Capture the cell that displays the provided text and extract its (x, y) central coordinate. 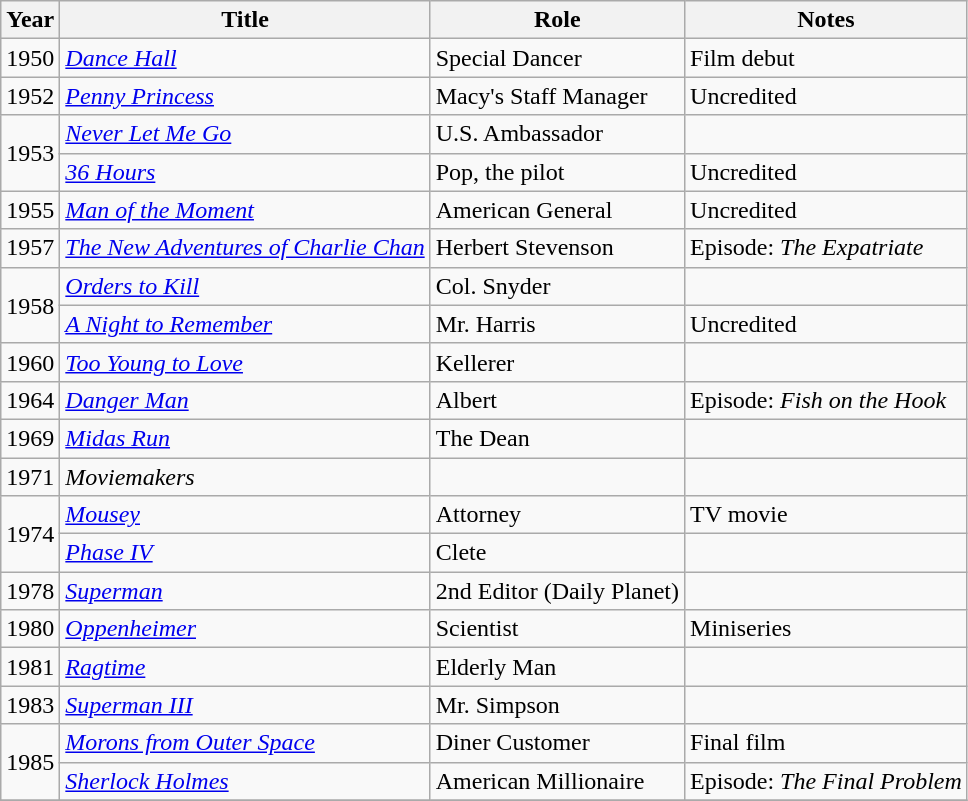
Final film (826, 743)
2nd Editor (Daily Planet) (557, 591)
Danger Man (245, 400)
1952 (30, 96)
Macy's Staff Manager (557, 96)
Mr. Simpson (557, 705)
Episode: Fish on the Hook (826, 400)
Man of the Moment (245, 210)
Mr. Harris (557, 324)
Pop, the pilot (557, 172)
Dance Hall (245, 58)
Film debut (826, 58)
Moviemakers (245, 477)
Albert (557, 400)
Diner Customer (557, 743)
Mousey (245, 515)
American Millionaire (557, 781)
1964 (30, 400)
1960 (30, 362)
Herbert Stevenson (557, 248)
1980 (30, 629)
1981 (30, 667)
1978 (30, 591)
The New Adventures of Charlie Chan (245, 248)
Morons from Outer Space (245, 743)
1974 (30, 534)
Col. Snyder (557, 286)
A Night to Remember (245, 324)
Role (557, 20)
Notes (826, 20)
1983 (30, 705)
1950 (30, 58)
Midas Run (245, 438)
36 Hours (245, 172)
1971 (30, 477)
Kellerer (557, 362)
Year (30, 20)
Orders to Kill (245, 286)
Title (245, 20)
Superman III (245, 705)
Special Dancer (557, 58)
The Dean (557, 438)
1969 (30, 438)
Scientist (557, 629)
1957 (30, 248)
1953 (30, 153)
Never Let Me Go (245, 134)
U.S. Ambassador (557, 134)
1958 (30, 305)
Attorney (557, 515)
Clete (557, 553)
Episode: The Final Problem (826, 781)
Sherlock Holmes (245, 781)
Too Young to Love (245, 362)
Miniseries (826, 629)
1955 (30, 210)
Episode: The Expatriate (826, 248)
American General (557, 210)
Ragtime (245, 667)
Oppenheimer (245, 629)
1985 (30, 762)
Elderly Man (557, 667)
Phase IV (245, 553)
Superman (245, 591)
TV movie (826, 515)
Penny Princess (245, 96)
